For the text-containing cell, return its midpoint in [X, Y] coordinate format. 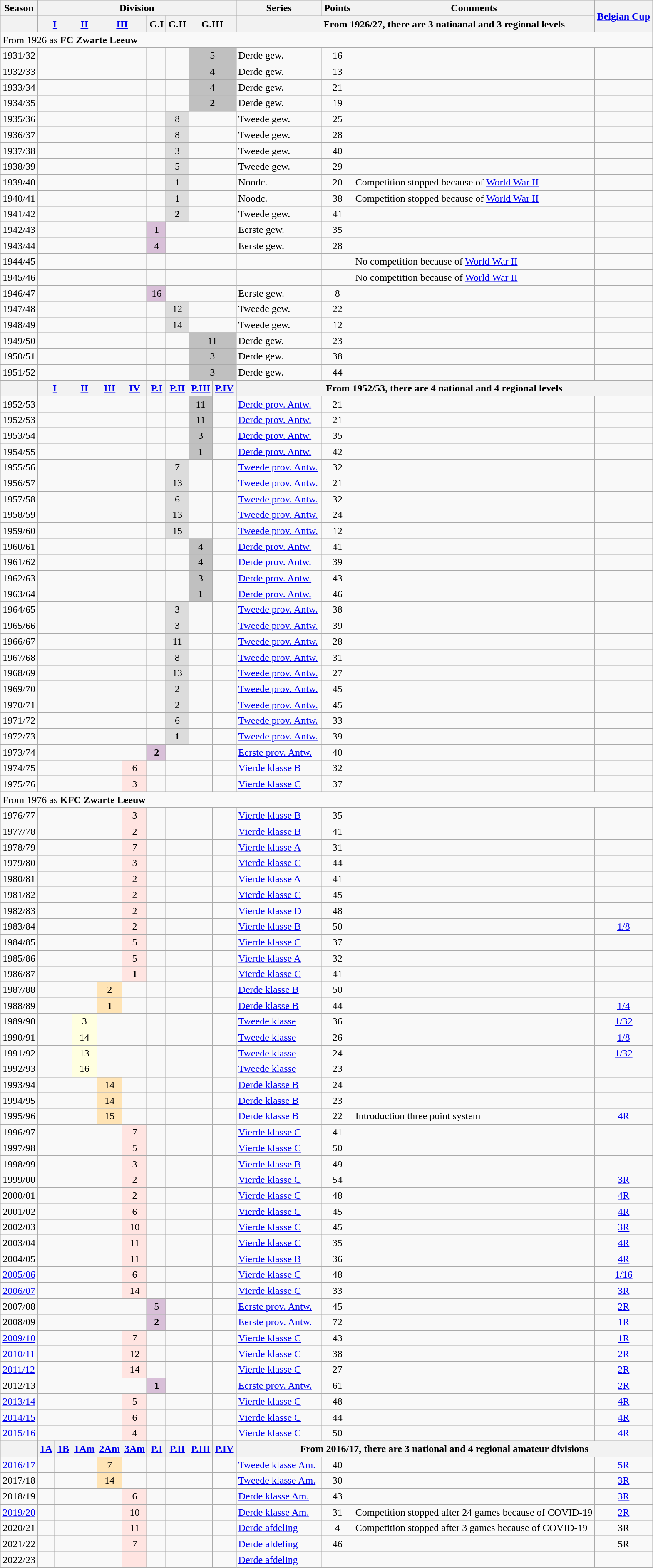
Competition stopped after 24 games because of COVID-19 [474, 1512]
1997/98 [19, 1148]
IV [134, 388]
1943/44 [19, 246]
1995/96 [19, 1116]
1981/82 [19, 895]
1Am [84, 1449]
54 [337, 1180]
30 [337, 1481]
2003/04 [19, 1243]
1982/83 [19, 910]
1955/56 [19, 467]
1978/79 [19, 847]
1957/58 [19, 499]
From 1926/27, there are 3 natioanal and 3 regional levels [444, 24]
1998/99 [19, 1164]
1986/87 [19, 974]
1976/77 [19, 816]
1989/90 [19, 1021]
1933/34 [19, 87]
1945/46 [19, 277]
1956/57 [19, 483]
20 [337, 182]
1938/39 [19, 166]
1987/88 [19, 990]
2002/03 [19, 1227]
Competition stopped after 3 games because of COVID-19 [474, 1528]
1948/49 [19, 325]
1939/40 [19, 182]
2Am [109, 1449]
2007/08 [19, 1306]
2013/14 [19, 1401]
1975/76 [19, 784]
1963/64 [19, 594]
2012/13 [19, 1385]
1985/86 [19, 958]
1946/47 [19, 293]
1996/97 [19, 1132]
26 [337, 1037]
1958/59 [19, 515]
1973/74 [19, 752]
1966/67 [19, 641]
Comments [474, 8]
25 [337, 119]
2001/02 [19, 1212]
2022/23 [19, 1560]
1971/72 [19, 721]
1964/65 [19, 610]
Division [137, 8]
1949/50 [19, 341]
Belgian Cup [623, 16]
From 2016/17, there are 3 national and 4 regional amateur divisions [444, 1449]
2006/07 [19, 1291]
From 1976 as KFC Zwarte Leeuw [326, 800]
1950/51 [19, 356]
1974/75 [19, 768]
1934/35 [19, 103]
1961/62 [19, 562]
2018/19 [19, 1496]
1993/94 [19, 1085]
1959/60 [19, 531]
1953/54 [19, 435]
1979/80 [19, 863]
G.I [156, 24]
G.III [212, 24]
1941/42 [19, 214]
1947/48 [19, 309]
2017/18 [19, 1481]
Vierde klasse D [279, 910]
1967/68 [19, 657]
1994/95 [19, 1101]
Introduction three point system [474, 1116]
1931/32 [19, 56]
61 [337, 1385]
2020/21 [19, 1528]
19 [337, 103]
1960/61 [19, 547]
29 [337, 166]
2008/09 [19, 1322]
1962/63 [19, 578]
1A [46, 1449]
2014/15 [19, 1417]
3Am [134, 1449]
2019/20 [19, 1512]
1980/81 [19, 879]
2004/05 [19, 1259]
1951/52 [19, 372]
2021/22 [19, 1544]
1970/71 [19, 705]
72 [337, 1322]
Series [279, 8]
2016/17 [19, 1464]
2011/12 [19, 1370]
1977/78 [19, 831]
1935/36 [19, 119]
1983/84 [19, 926]
1942/43 [19, 230]
G.II [177, 24]
1932/33 [19, 72]
1937/38 [19, 151]
49 [337, 1164]
1990/91 [19, 1037]
1972/73 [19, 737]
1940/41 [19, 198]
2010/11 [19, 1354]
1984/85 [19, 942]
1965/66 [19, 626]
1999/00 [19, 1180]
1944/45 [19, 262]
1954/55 [19, 451]
1/4 [623, 1006]
1968/69 [19, 673]
1992/93 [19, 1069]
Points [337, 8]
2009/10 [19, 1338]
From 1926 as FC Zwarte Leeuw [326, 40]
1936/37 [19, 135]
1988/89 [19, 1006]
Season [19, 8]
2000/01 [19, 1195]
2005/06 [19, 1275]
2015/16 [19, 1433]
1B [63, 1449]
1991/92 [19, 1053]
1/16 [623, 1275]
42 [337, 451]
1969/70 [19, 689]
From 1952/53, there are 4 national and 4 regional levels [444, 388]
